Scan for the cell matching the given text and deliver its (x, y) coordinate at center. 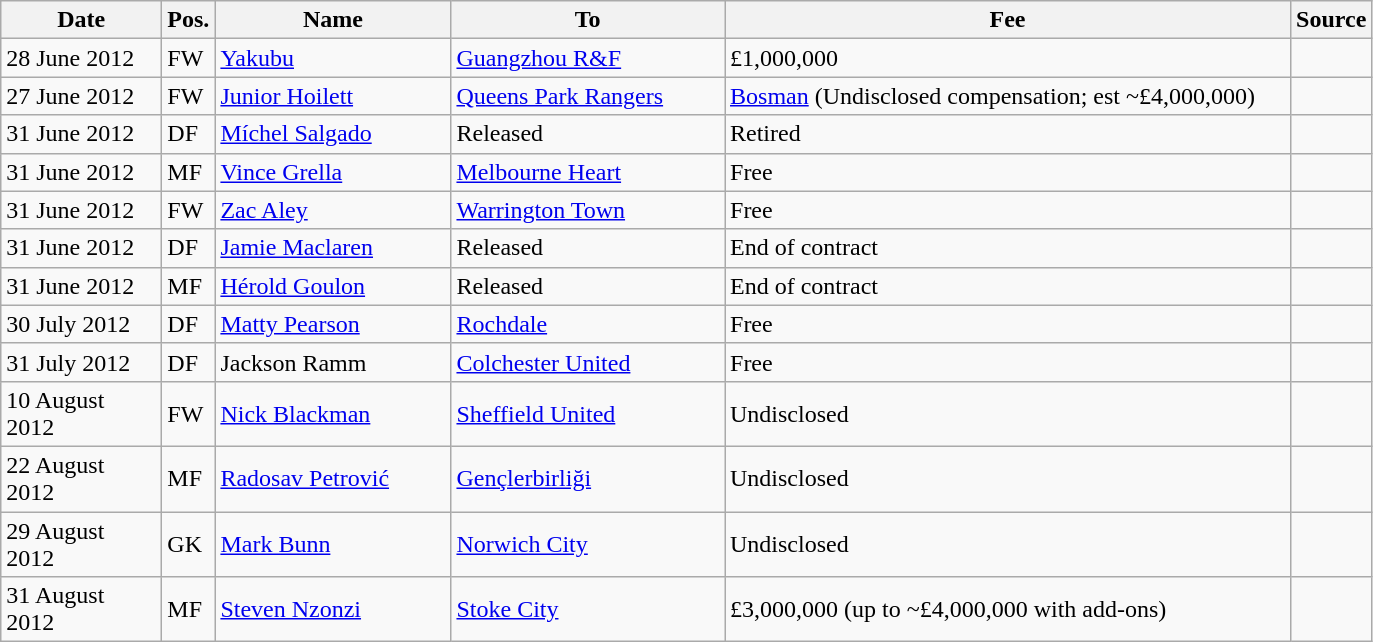
Fee (1007, 20)
To (588, 20)
22 August 2012 (82, 478)
Radosav Petrović (333, 478)
Gençlerbirliği (588, 478)
Melbourne Heart (588, 172)
Mark Bunn (333, 544)
£1,000,000 (1007, 58)
Guangzhou R&F (588, 58)
Source (1332, 20)
Hérold Goulon (333, 286)
Jackson Ramm (333, 362)
Norwich City (588, 544)
27 June 2012 (82, 96)
Warrington Town (588, 210)
GK (188, 544)
Yakubu (333, 58)
Name (333, 20)
Queens Park Rangers (588, 96)
£3,000,000 (up to ~£4,000,000 with add-ons) (1007, 610)
Jamie Maclaren (333, 248)
31 July 2012 (82, 362)
Matty Pearson (333, 324)
Stoke City (588, 610)
Bosman (Undisclosed compensation; est ~£4,000,000) (1007, 96)
10 August 2012 (82, 414)
Sheffield United (588, 414)
Retired (1007, 134)
Zac Aley (333, 210)
Date (82, 20)
Míchel Salgado (333, 134)
Colchester United (588, 362)
29 August 2012 (82, 544)
31 August 2012 (82, 610)
28 June 2012 (82, 58)
Steven Nzonzi (333, 610)
Pos. (188, 20)
Junior Hoilett (333, 96)
30 July 2012 (82, 324)
Rochdale (588, 324)
Nick Blackman (333, 414)
Vince Grella (333, 172)
